Scan for the cell matching the given text and deliver its (X, Y) coordinate at center. 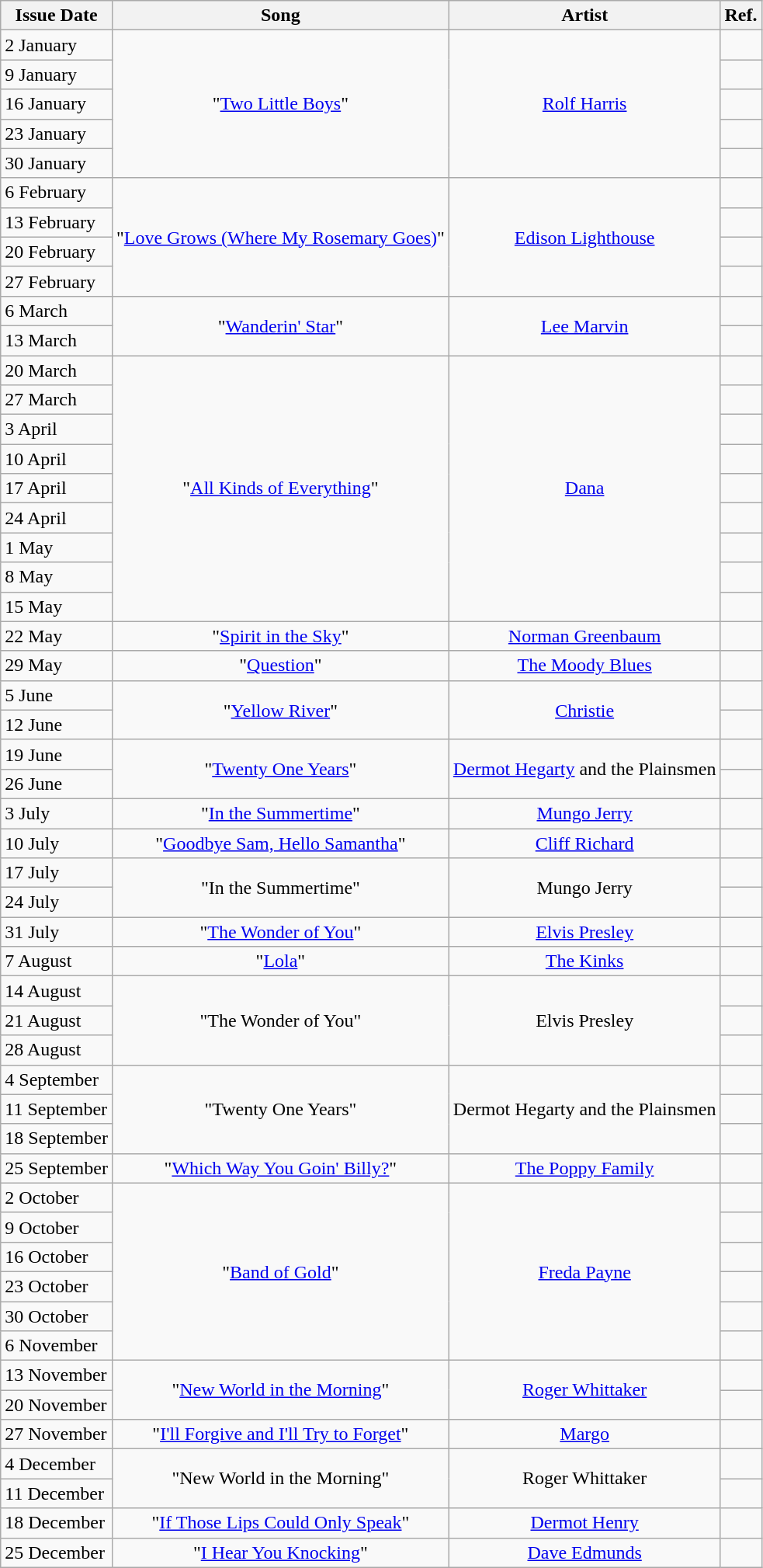
6 March (57, 311)
Ref. (740, 16)
22 May (57, 636)
12 June (57, 725)
"Two Little Boys" (280, 104)
Christie (584, 710)
Lee Marvin (584, 325)
6 November (57, 1346)
21 August (57, 1020)
4 December (57, 1464)
Dermot Henry (584, 1523)
27 March (57, 400)
27 February (57, 281)
27 November (57, 1434)
Freda Payne (584, 1271)
23 October (57, 1286)
30 October (57, 1316)
10 April (57, 459)
The Moody Blues (584, 666)
29 May (57, 666)
2 October (57, 1198)
24 July (57, 902)
5 June (57, 695)
Issue Date (57, 16)
"If Those Lips Could Only Speak" (280, 1523)
"Which Way You Goin' Billy?" (280, 1168)
Edison Lighthouse (584, 237)
18 September (57, 1139)
"Love Grows (Where My Rosemary Goes)" (280, 237)
"Goodbye Sam, Hello Samantha" (280, 843)
"Question" (280, 666)
Norman Greenbaum (584, 636)
Dana (584, 489)
Cliff Richard (584, 843)
4 September (57, 1080)
"Band of Gold" (280, 1271)
"Yellow River" (280, 710)
17 July (57, 873)
16 October (57, 1257)
Rolf Harris (584, 104)
15 May (57, 607)
Margo (584, 1434)
9 October (57, 1227)
11 September (57, 1109)
"I Hear You Knocking" (280, 1552)
The Poppy Family (584, 1168)
1 May (57, 548)
10 July (57, 843)
"Spirit in the Sky" (280, 636)
14 August (57, 991)
"Lola" (280, 961)
20 March (57, 370)
23 January (57, 134)
"I'll Forgive and I'll Try to Forget" (280, 1434)
25 September (57, 1168)
30 January (57, 163)
9 January (57, 75)
"Wanderin' Star" (280, 325)
11 December (57, 1493)
13 November (57, 1375)
"All Kinds of Everything" (280, 489)
Artist (584, 16)
16 January (57, 104)
8 May (57, 577)
2 January (57, 45)
Song (280, 16)
13 February (57, 222)
7 August (57, 961)
20 February (57, 252)
3 July (57, 813)
17 April (57, 488)
19 June (57, 754)
3 April (57, 429)
Dave Edmunds (584, 1552)
25 December (57, 1552)
20 November (57, 1405)
6 February (57, 193)
26 June (57, 784)
The Kinks (584, 961)
24 April (57, 518)
28 August (57, 1050)
31 July (57, 932)
13 March (57, 340)
18 December (57, 1523)
